Locate the cell with the specified text and output its (x, y) center coordinate. 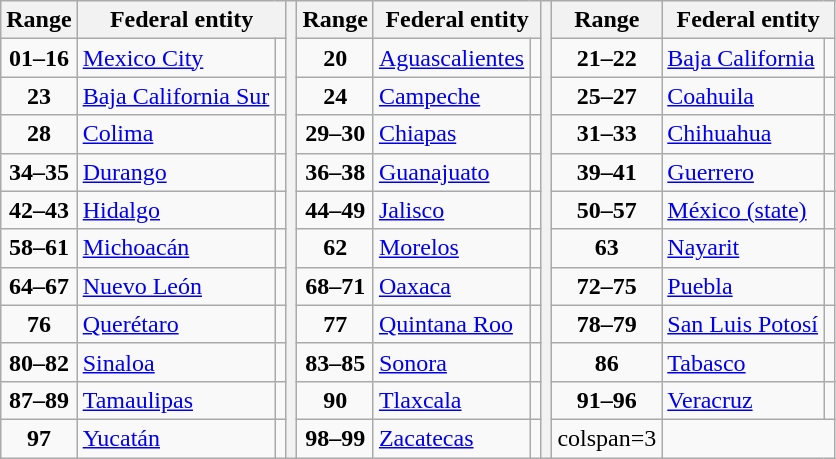
San Luis Potosí (743, 324)
23 (39, 96)
Morelos (451, 248)
Quintana Roo (451, 324)
50–57 (607, 210)
28 (39, 134)
Campeche (451, 96)
87–89 (39, 400)
90 (335, 400)
Sinaloa (176, 362)
Coahuila (743, 96)
Querétaro (176, 324)
Tlaxcala (451, 400)
83–85 (335, 362)
colspan=3 (607, 438)
58–61 (39, 248)
21–22 (607, 58)
80–82 (39, 362)
36–38 (335, 172)
72–75 (607, 286)
24 (335, 96)
76 (39, 324)
25–27 (607, 96)
86 (607, 362)
Tamaulipas (176, 400)
Oaxaca (451, 286)
62 (335, 248)
01–16 (39, 58)
Guerrero (743, 172)
Sonora (451, 362)
31–33 (607, 134)
Tabasco (743, 362)
Yucatán (176, 438)
78–79 (607, 324)
Mexico City (176, 58)
68–71 (335, 286)
42–43 (39, 210)
Hidalgo (176, 210)
39–41 (607, 172)
20 (335, 58)
Chiapas (451, 134)
Michoacán (176, 248)
Puebla (743, 286)
91–96 (607, 400)
34–35 (39, 172)
México (state) (743, 210)
98–99 (335, 438)
44–49 (335, 210)
Baja California Sur (176, 96)
63 (607, 248)
Colima (176, 134)
77 (335, 324)
Zacatecas (451, 438)
29–30 (335, 134)
64–67 (39, 286)
Guanajuato (451, 172)
97 (39, 438)
Baja California (743, 58)
Jalisco (451, 210)
Aguascalientes (451, 58)
Nuevo León (176, 286)
Veracruz (743, 400)
Nayarit (743, 248)
Chihuahua (743, 134)
Durango (176, 172)
